Detect which cell encompasses the target text, then output its (X, Y) center coordinate. 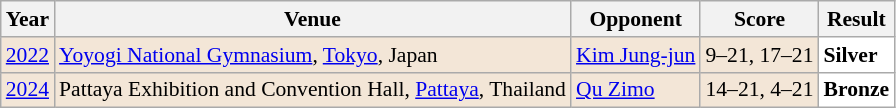
14–21, 4–21 (759, 90)
2024 (28, 90)
Bronze (857, 90)
2022 (28, 55)
Silver (857, 55)
Score (759, 19)
9–21, 17–21 (759, 55)
Venue (312, 19)
Year (28, 19)
Kim Jung-jun (636, 55)
Opponent (636, 19)
Yoyogi National Gymnasium, Tokyo, Japan (312, 55)
Pattaya Exhibition and Convention Hall, Pattaya, Thailand (312, 90)
Result (857, 19)
Qu Zimo (636, 90)
